Detect which cell encompasses the target text, then output its (x, y) center coordinate. 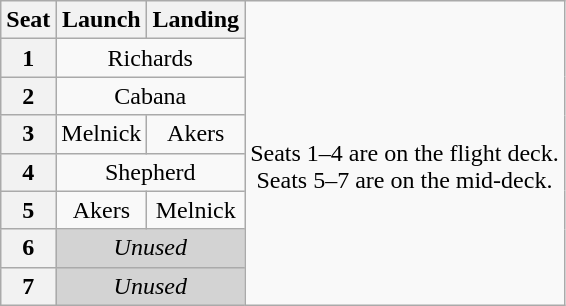
7 (28, 286)
Seat (28, 20)
Launch (102, 20)
6 (28, 248)
Shepherd (150, 172)
Cabana (150, 96)
Richards (150, 58)
4 (28, 172)
3 (28, 134)
2 (28, 96)
1 (28, 58)
Seats 1–4 are on the flight deck.Seats 5–7 are on the mid-deck. (405, 153)
Landing (196, 20)
5 (28, 210)
